From the cell containing the given text, extract its center point as [X, Y] coordinate. 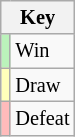
Draw [42, 85]
Win [42, 51]
Defeat [42, 118]
Key [38, 17]
